Identify which cell holds the provided text, then report its [X, Y] central coordinate. 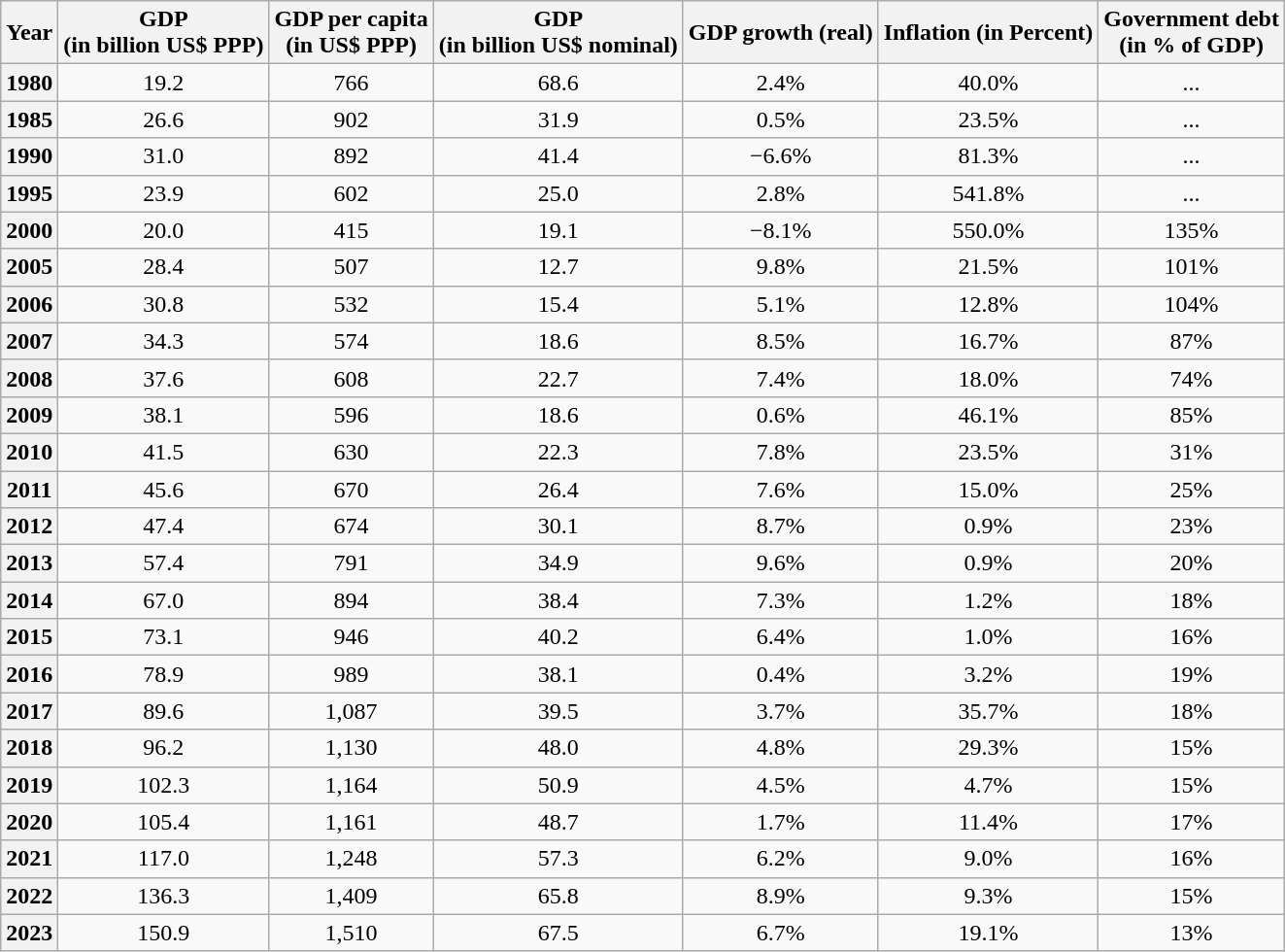
8.9% [781, 896]
1,164 [352, 785]
2018 [29, 748]
19.1 [558, 230]
31.9 [558, 119]
2009 [29, 415]
GDP growth (real) [781, 33]
23.9 [163, 193]
20.0 [163, 230]
96.2 [163, 748]
1,087 [352, 711]
19.2 [163, 83]
674 [352, 527]
2022 [29, 896]
37.6 [163, 378]
1995 [29, 193]
26.4 [558, 489]
15.0% [989, 489]
65.8 [558, 896]
670 [352, 489]
34.3 [163, 341]
2014 [29, 600]
2011 [29, 489]
1,510 [352, 933]
45.6 [163, 489]
2007 [29, 341]
57.3 [558, 859]
989 [352, 674]
150.9 [163, 933]
25.0 [558, 193]
31% [1192, 452]
48.7 [558, 822]
2012 [29, 527]
15.4 [558, 304]
7.8% [781, 452]
GDP (in billion US$ PPP) [163, 33]
541.8% [989, 193]
21.5% [989, 267]
8.7% [781, 527]
4.7% [989, 785]
13% [1192, 933]
−8.1% [781, 230]
0.6% [781, 415]
41.4 [558, 156]
35.7% [989, 711]
16.7% [989, 341]
28.4 [163, 267]
39.5 [558, 711]
57.4 [163, 563]
6.7% [781, 933]
9.8% [781, 267]
48.0 [558, 748]
1,130 [352, 748]
20% [1192, 563]
102.3 [163, 785]
29.3% [989, 748]
104% [1192, 304]
7.4% [781, 378]
2021 [29, 859]
67.5 [558, 933]
894 [352, 600]
2.8% [781, 193]
1980 [29, 83]
3.2% [989, 674]
87% [1192, 341]
1,248 [352, 859]
41.5 [163, 452]
946 [352, 637]
30.8 [163, 304]
12.7 [558, 267]
73.1 [163, 637]
2010 [29, 452]
608 [352, 378]
2006 [29, 304]
415 [352, 230]
47.4 [163, 527]
136.3 [163, 896]
791 [352, 563]
19.1% [989, 933]
135% [1192, 230]
892 [352, 156]
17% [1192, 822]
26.6 [163, 119]
11.4% [989, 822]
Inflation (in Percent) [989, 33]
0.4% [781, 674]
68.6 [558, 83]
19% [1192, 674]
74% [1192, 378]
1990 [29, 156]
6.2% [781, 859]
9.3% [989, 896]
602 [352, 193]
1.2% [989, 600]
23% [1192, 527]
GDP(in billion US$ nominal) [558, 33]
50.9 [558, 785]
117.0 [163, 859]
1,409 [352, 896]
78.9 [163, 674]
30.1 [558, 527]
3.7% [781, 711]
507 [352, 267]
532 [352, 304]
2019 [29, 785]
18.0% [989, 378]
630 [352, 452]
22.3 [558, 452]
4.8% [781, 748]
550.0% [989, 230]
596 [352, 415]
9.6% [781, 563]
2017 [29, 711]
38.4 [558, 600]
902 [352, 119]
67.0 [163, 600]
34.9 [558, 563]
1985 [29, 119]
2000 [29, 230]
7.3% [781, 600]
2005 [29, 267]
6.4% [781, 637]
GDP per capita (in US$ PPP) [352, 33]
101% [1192, 267]
2023 [29, 933]
12.8% [989, 304]
1.7% [781, 822]
2008 [29, 378]
−6.6% [781, 156]
766 [352, 83]
2015 [29, 637]
574 [352, 341]
Year [29, 33]
8.5% [781, 341]
0.5% [781, 119]
2020 [29, 822]
81.3% [989, 156]
5.1% [781, 304]
89.6 [163, 711]
22.7 [558, 378]
9.0% [989, 859]
46.1% [989, 415]
31.0 [163, 156]
4.5% [781, 785]
25% [1192, 489]
40.2 [558, 637]
40.0% [989, 83]
Government debt (in % of GDP) [1192, 33]
2016 [29, 674]
85% [1192, 415]
105.4 [163, 822]
1.0% [989, 637]
2013 [29, 563]
2.4% [781, 83]
7.6% [781, 489]
1,161 [352, 822]
